Determine the [X, Y] coordinate at the center of the cell enclosing the given text.  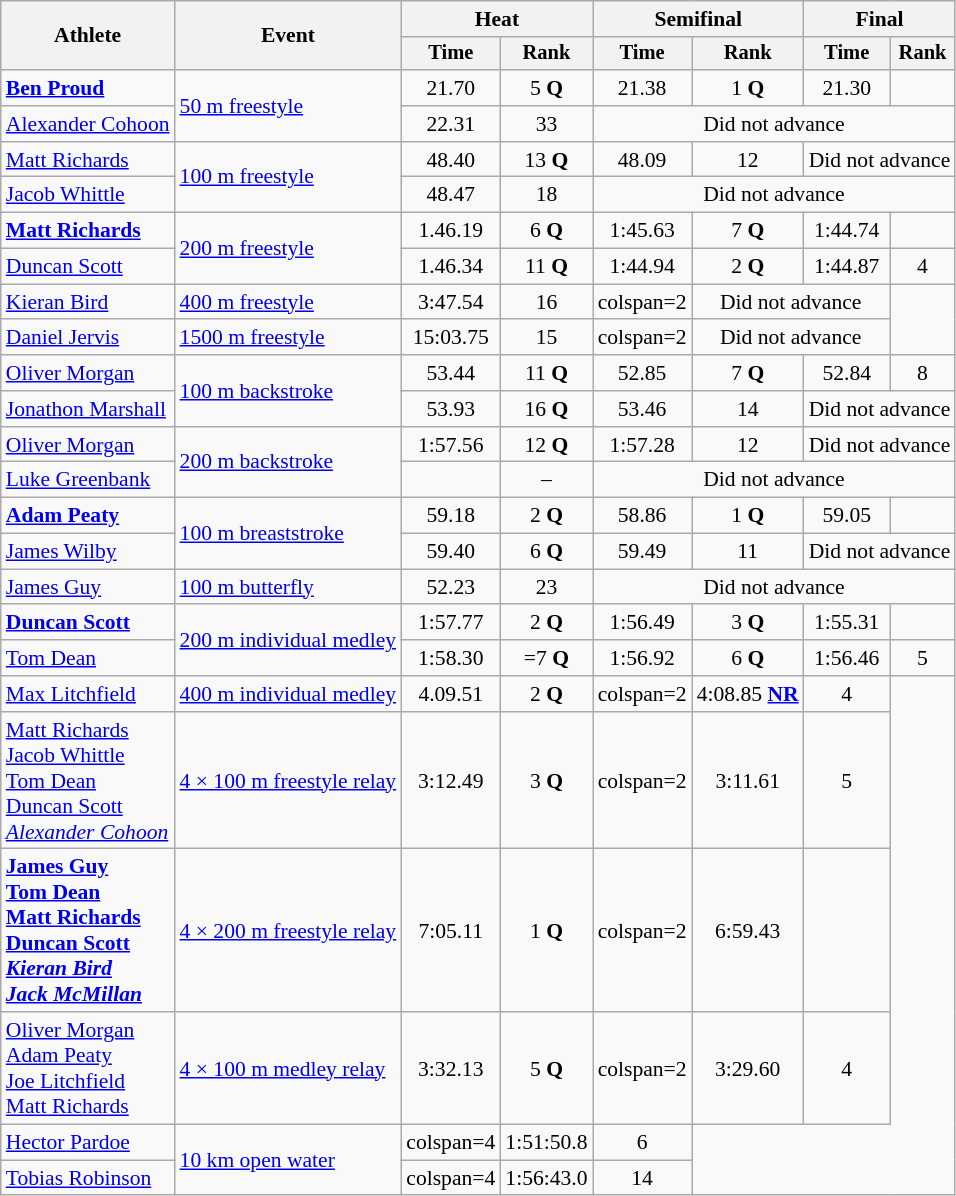
Event [288, 36]
200 m backstroke [288, 462]
100 m breaststroke [288, 534]
100 m freestyle [288, 178]
6:59.43 [748, 930]
52.23 [450, 587]
50 m freestyle [288, 106]
1:57.56 [450, 445]
48.09 [642, 160]
Heat [496, 19]
3:47.54 [450, 302]
Daniel Jervis [88, 338]
21.38 [642, 88]
Tom Dean [88, 658]
1:56.49 [642, 623]
James Wilby [88, 552]
4:08.85 NR [748, 694]
48.47 [450, 195]
Athlete [88, 36]
22.31 [450, 124]
200 m freestyle [288, 248]
6 [642, 1143]
Luke Greenbank [88, 480]
=7 Q [546, 658]
James GuyTom DeanMatt RichardsDuncan ScottKieran BirdJack McMillan [88, 930]
400 m freestyle [288, 302]
52.84 [847, 373]
Final [880, 19]
4 × 100 m medley relay [288, 1068]
1500 m freestyle [288, 338]
1.46.34 [450, 267]
3:32.13 [450, 1068]
11 [748, 552]
1:58.30 [450, 658]
10 km open water [288, 1160]
48.40 [450, 160]
Jonathon Marshall [88, 409]
4 × 200 m freestyle relay [288, 930]
100 m butterfly [288, 587]
59.05 [847, 516]
18 [546, 195]
13 Q [546, 160]
1:44.74 [847, 231]
Max Litchfield [88, 694]
1:55.31 [847, 623]
21.30 [847, 88]
1:57.28 [642, 445]
33 [546, 124]
Adam Peaty [88, 516]
1:56.46 [847, 658]
Ben Proud [88, 88]
Oliver MorganAdam PeatyJoe LitchfieldMatt Richards [88, 1068]
Jacob Whittle [88, 195]
16 [546, 302]
1.46.19 [450, 231]
400 m individual medley [288, 694]
Matt RichardsJacob WhittleTom DeanDuncan ScottAlexander Cohoon [88, 781]
12 Q [546, 445]
Alexander Cohoon [88, 124]
15 [546, 338]
53.93 [450, 409]
1:56.92 [642, 658]
Tobias Robinson [88, 1178]
16 Q [546, 409]
3:29.60 [748, 1068]
1:51:50.8 [546, 1143]
1:44.87 [847, 267]
21.70 [450, 88]
59.18 [450, 516]
53.44 [450, 373]
3:11.61 [748, 781]
3:12.49 [450, 781]
7:05.11 [450, 930]
4.09.51 [450, 694]
Kieran Bird [88, 302]
Semifinal [698, 19]
58.86 [642, 516]
52.85 [642, 373]
23 [546, 587]
15:03.75 [450, 338]
8 [923, 373]
1:45.63 [642, 231]
100 m backstroke [288, 390]
59.49 [642, 552]
1:44.94 [642, 267]
– [546, 480]
1:57.77 [450, 623]
200 m individual medley [288, 640]
53.46 [642, 409]
Hector Pardoe [88, 1143]
59.40 [450, 552]
1:56:43.0 [546, 1178]
James Guy [88, 587]
4 × 100 m freestyle relay [288, 781]
